Determine the (x, y) coordinate at the center of the cell enclosing the given text.  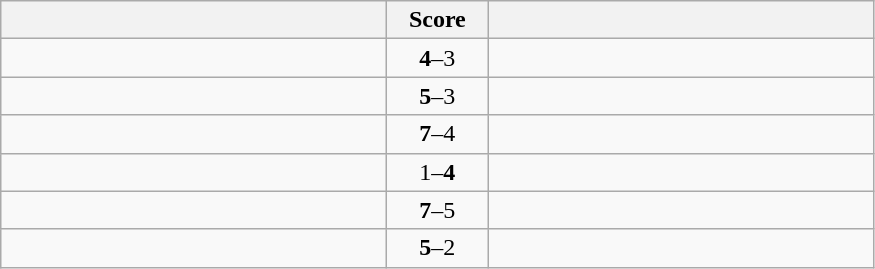
5–3 (438, 96)
5–2 (438, 248)
4–3 (438, 58)
7–5 (438, 210)
Score (438, 20)
1–4 (438, 172)
7–4 (438, 134)
